For the text-containing cell, return its midpoint in (X, Y) coordinate format. 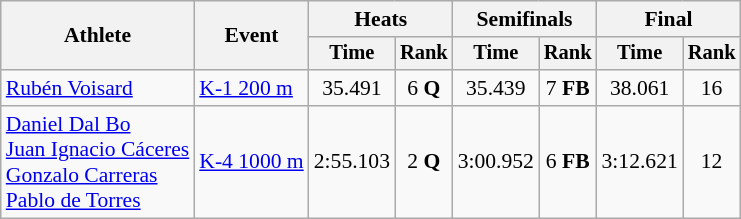
Rubén Voisard (98, 88)
7 FB (568, 88)
Semifinals (525, 19)
16 (712, 88)
Final (669, 19)
K-1 200 m (251, 88)
Heats (381, 19)
Event (251, 36)
6 Q (424, 88)
38.061 (640, 88)
35.439 (496, 88)
12 (712, 162)
35.491 (352, 88)
3:12.621 (640, 162)
2:55.103 (352, 162)
3:00.952 (496, 162)
K-4 1000 m (251, 162)
6 FB (568, 162)
2 Q (424, 162)
Daniel Dal BoJuan Ignacio CáceresGonzalo CarrerasPablo de Torres (98, 162)
Athlete (98, 36)
